Determine the [x, y] coordinate at the center of the cell enclosing the given text.  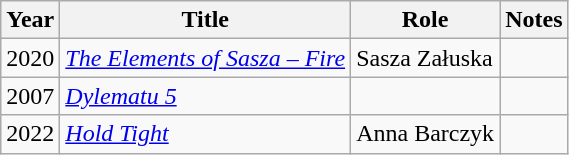
Notes [534, 20]
Title [206, 20]
Role [426, 20]
Anna Barczyk [426, 134]
Sasza Załuska [426, 58]
Hold Tight [206, 134]
Dylematu 5 [206, 96]
The Elements of Sasza – Fire [206, 58]
2020 [30, 58]
2022 [30, 134]
2007 [30, 96]
Year [30, 20]
